Provide the [x, y] coordinate of the cell's center where the given text is located.  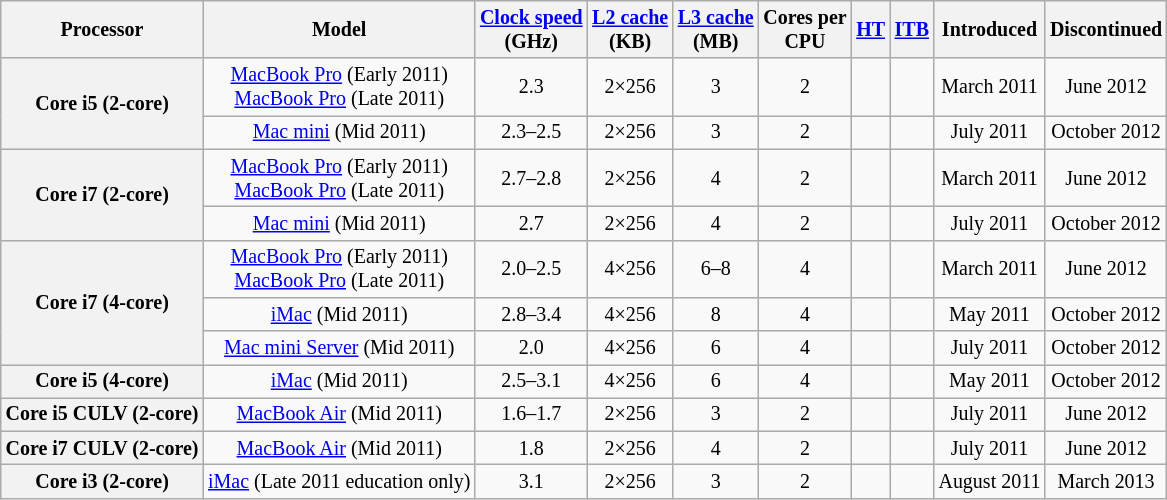
ITB [912, 30]
2.0–2.5 [531, 268]
Core i5 CULV (2-core) [102, 414]
1.6–1.7 [531, 414]
2.3–2.5 [531, 132]
2.7 [531, 224]
iMac (Late 2011 education only) [339, 482]
Mac mini Server (Mid 2011) [339, 348]
2.3 [531, 88]
Cores perCPU [804, 30]
Core i5 (2-core) [102, 104]
L2 cache(KB) [630, 30]
Core i7 (4-core) [102, 302]
3.1 [531, 482]
Clock speed(GHz) [531, 30]
8 [716, 314]
Model [339, 30]
August 2011 [990, 482]
2.0 [531, 348]
Core i5 (4-core) [102, 382]
Core i3 (2-core) [102, 482]
March 2013 [1106, 482]
2.5–3.1 [531, 382]
2.8–3.4 [531, 314]
Core i7 (2-core) [102, 194]
HT [870, 30]
L3 cache(MB) [716, 30]
2.7–2.8 [531, 178]
Discontinued [1106, 30]
6–8 [716, 268]
1.8 [531, 448]
Core i7 CULV (2-core) [102, 448]
Introduced [990, 30]
Processor [102, 30]
